From the cell containing the given text, extract its center point as (X, Y) coordinate. 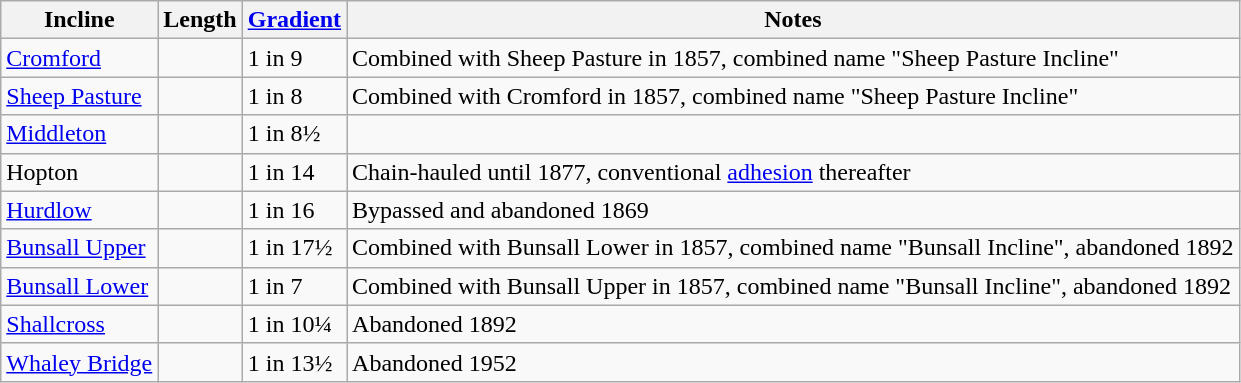
Cromford (80, 58)
Chain-hauled until 1877, conventional adhesion thereafter (793, 172)
Combined with Cromford in 1857, combined name "Sheep Pasture Incline" (793, 96)
Length (200, 20)
1 in 14 (294, 172)
Bypassed and abandoned 1869 (793, 210)
Whaley Bridge (80, 362)
Combined with Bunsall Upper in 1857, combined name "Bunsall Incline", abandoned 1892 (793, 286)
Hopton (80, 172)
Shallcross (80, 324)
Sheep Pasture (80, 96)
1 in 9 (294, 58)
Abandoned 1892 (793, 324)
Combined with Sheep Pasture in 1857, combined name "Sheep Pasture Incline" (793, 58)
Bunsall Upper (80, 248)
Notes (793, 20)
Hurdlow (80, 210)
1 in 13½ (294, 362)
1 in 10¼ (294, 324)
1 in 16 (294, 210)
1 in 8 (294, 96)
Bunsall Lower (80, 286)
1 in 7 (294, 286)
Middleton (80, 134)
1 in 8½ (294, 134)
Gradient (294, 20)
Combined with Bunsall Lower in 1857, combined name "Bunsall Incline", abandoned 1892 (793, 248)
1 in 17½ (294, 248)
Abandoned 1952 (793, 362)
Incline (80, 20)
